Detect which cell encompasses the target text, then output its [x, y] center coordinate. 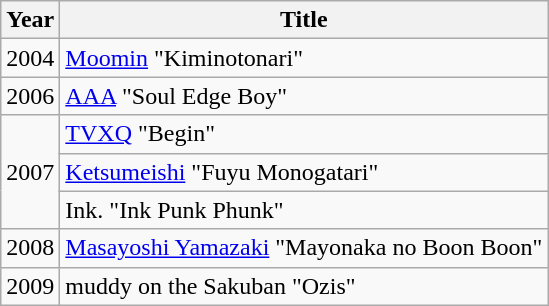
2006 [30, 96]
muddy on the Sakuban "Ozis" [304, 286]
Year [30, 20]
Moomin "Kiminotonari" [304, 58]
Title [304, 20]
AAA "Soul Edge Boy" [304, 96]
2008 [30, 248]
Ink. "Ink Punk Phunk" [304, 210]
TVXQ "Begin" [304, 134]
Masayoshi Yamazaki "Mayonaka no Boon Boon" [304, 248]
2007 [30, 172]
Ketsumeishi "Fuyu Monogatari" [304, 172]
2004 [30, 58]
2009 [30, 286]
